Extract the (X, Y) coordinate from the center of the cell holding the provided text.  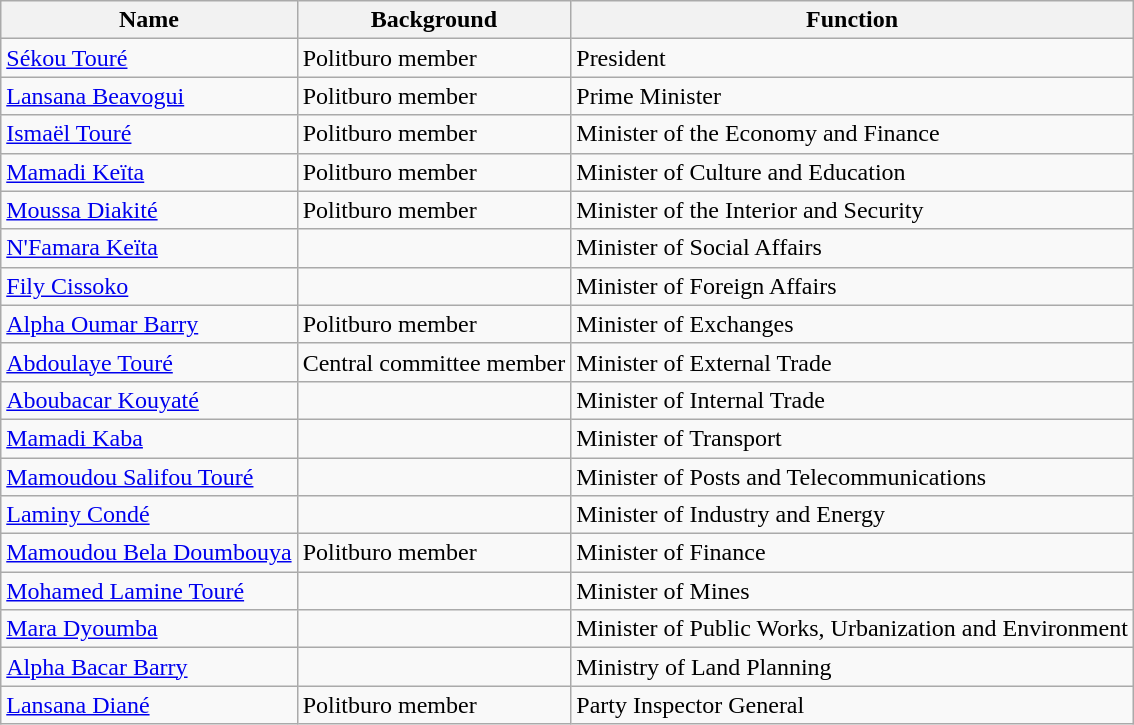
Mamadi Kaba (149, 438)
Laminy Condé (149, 515)
Mamoudou Salifou Touré (149, 477)
Minister of Mines (852, 591)
Sékou Touré (149, 58)
Mara Dyoumba (149, 629)
Minister of Foreign Affairs (852, 286)
Minister of Public Works, Urbanization and Environment (852, 629)
Prime Minister (852, 96)
Lansana Diané (149, 705)
Mamoudou Bela Doumbouya (149, 553)
Minister of Internal Trade (852, 400)
Lansana Beavogui (149, 96)
Party Inspector General (852, 705)
Alpha Oumar Barry (149, 324)
Fily Cissoko (149, 286)
Minister of the Interior and Security (852, 210)
Minister of Social Affairs (852, 248)
Central committee member (434, 362)
Background (434, 20)
Minister of Culture and Education (852, 172)
Alpha Bacar Barry (149, 667)
Minister of Finance (852, 553)
Minister of Industry and Energy (852, 515)
Name (149, 20)
N'Famara Keïta (149, 248)
Minister of Exchanges (852, 324)
Mamadi Keïta (149, 172)
Mohamed Lamine Touré (149, 591)
President (852, 58)
Minister of the Economy and Finance (852, 134)
Abdoulaye Touré (149, 362)
Aboubacar Kouyaté (149, 400)
Moussa Diakité (149, 210)
Minister of Posts and Telecommunications (852, 477)
Minister of External Trade (852, 362)
Ministry of Land Planning (852, 667)
Minister of Transport (852, 438)
Function (852, 20)
Ismaël Touré (149, 134)
